Return (x, y) of the center of cell containing provided text 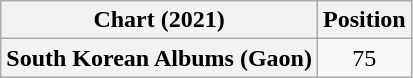
75 (364, 58)
Chart (2021) (160, 20)
South Korean Albums (Gaon) (160, 58)
Position (364, 20)
